Output the (X, Y) coordinate of the center of the cell containing the given text.  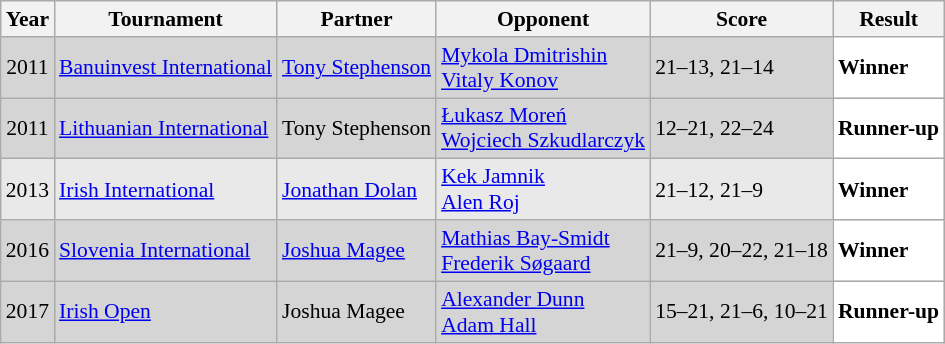
2016 (28, 250)
Slovenia International (166, 250)
2013 (28, 190)
Jonathan Dolan (356, 190)
Alexander Dunn Adam Hall (543, 312)
Partner (356, 19)
Opponent (543, 19)
Lithuanian International (166, 128)
21–13, 21–14 (742, 68)
Banuinvest International (166, 68)
12–21, 22–24 (742, 128)
Tournament (166, 19)
2017 (28, 312)
Score (742, 19)
21–9, 20–22, 21–18 (742, 250)
Łukasz Moreń Wojciech Szkudlarczyk (543, 128)
Year (28, 19)
Irish International (166, 190)
Irish Open (166, 312)
21–12, 21–9 (742, 190)
Mykola Dmitrishin Vitaly Konov (543, 68)
Result (888, 19)
15–21, 21–6, 10–21 (742, 312)
Kek Jamnik Alen Roj (543, 190)
Mathias Bay-Smidt Frederik Søgaard (543, 250)
